Return the (x, y) coordinate for the center point of the cell that contains the specified text.  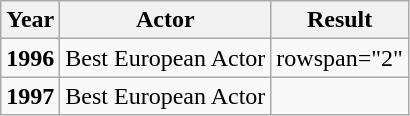
1997 (30, 96)
Actor (166, 20)
Year (30, 20)
1996 (30, 58)
Result (340, 20)
rowspan="2" (340, 58)
